Locate the cell with the specified text and output its (x, y) center coordinate. 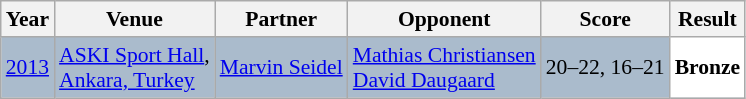
Score (606, 19)
Mathias Christiansen David Daugaard (444, 68)
Partner (282, 19)
2013 (28, 68)
20–22, 16–21 (606, 68)
Bronze (708, 68)
Result (708, 19)
ASKI Sport Hall,Ankara, Turkey (134, 68)
Opponent (444, 19)
Venue (134, 19)
Year (28, 19)
Marvin Seidel (282, 68)
